Scan for the cell matching the given text and deliver its [X, Y] coordinate at center. 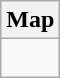
Map [30, 20]
